Locate the cell with the specified text and output its [X, Y] center coordinate. 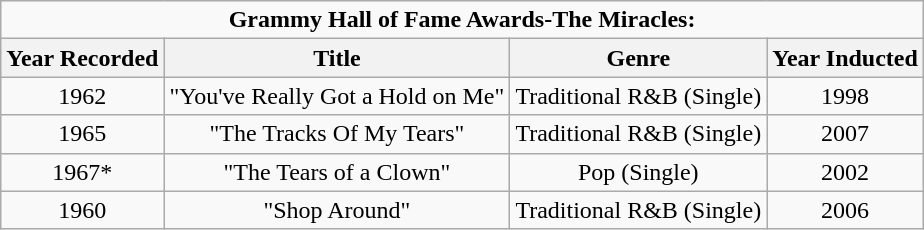
Grammy Hall of Fame Awards-The Miracles: [462, 20]
2002 [846, 172]
1965 [82, 134]
"You've Really Got a Hold on Me" [337, 96]
2007 [846, 134]
"The Tracks Of My Tears" [337, 134]
Year Recorded [82, 58]
Genre [638, 58]
"The Tears of a Clown" [337, 172]
1967* [82, 172]
Pop (Single) [638, 172]
2006 [846, 210]
1960 [82, 210]
Year Inducted [846, 58]
1962 [82, 96]
"Shop Around" [337, 210]
1998 [846, 96]
Title [337, 58]
